For the text-containing cell, return its midpoint in (x, y) coordinate format. 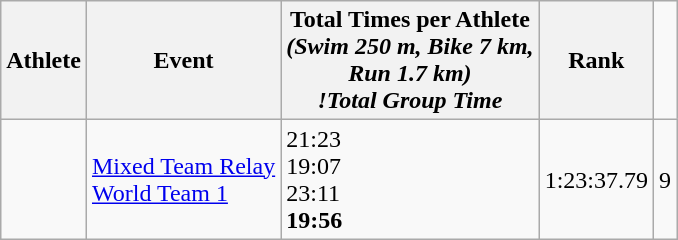
Mixed Team Relay World Team 1 (183, 180)
Rank (596, 60)
1:23:37.79 (596, 180)
Event (183, 60)
Total Times per Athlete (Swim 250 m, Bike 7 km, Run 1.7 km)!Total Group Time (410, 60)
9 (666, 180)
21:2319:0723:1119:56 (410, 180)
Athlete (44, 60)
